For the text-containing cell, return its midpoint in [X, Y] coordinate format. 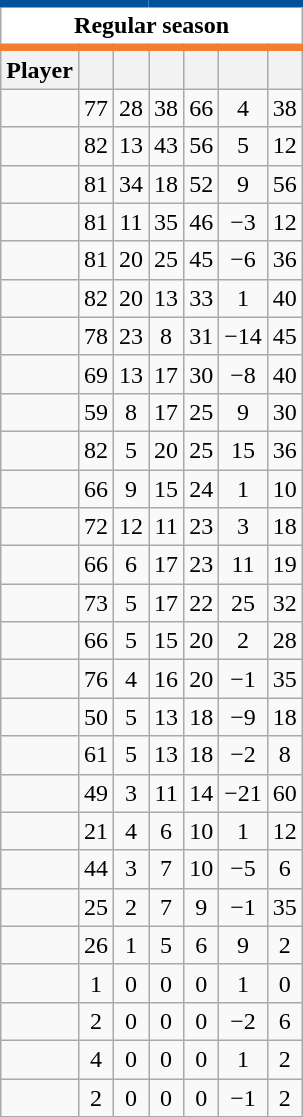
Player [40, 68]
−9 [244, 717]
22 [202, 603]
33 [202, 298]
−5 [244, 869]
73 [96, 603]
−8 [244, 374]
76 [96, 679]
78 [96, 336]
−21 [244, 793]
50 [96, 717]
72 [96, 527]
34 [132, 184]
32 [284, 603]
60 [284, 793]
−6 [244, 260]
16 [166, 679]
46 [202, 222]
21 [96, 831]
43 [166, 146]
−14 [244, 336]
49 [96, 793]
69 [96, 374]
26 [96, 945]
14 [202, 793]
19 [284, 565]
31 [202, 336]
Regular season [152, 26]
44 [96, 869]
61 [96, 755]
24 [202, 489]
−3 [244, 222]
59 [96, 412]
52 [202, 184]
77 [96, 108]
